Identify which cell holds the provided text, then report its [X, Y] central coordinate. 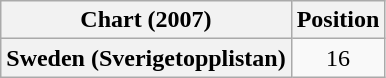
16 [338, 58]
Sweden (Sverigetopplistan) [146, 58]
Position [338, 20]
Chart (2007) [146, 20]
